Scan for the cell matching the given text and deliver its (X, Y) coordinate at center. 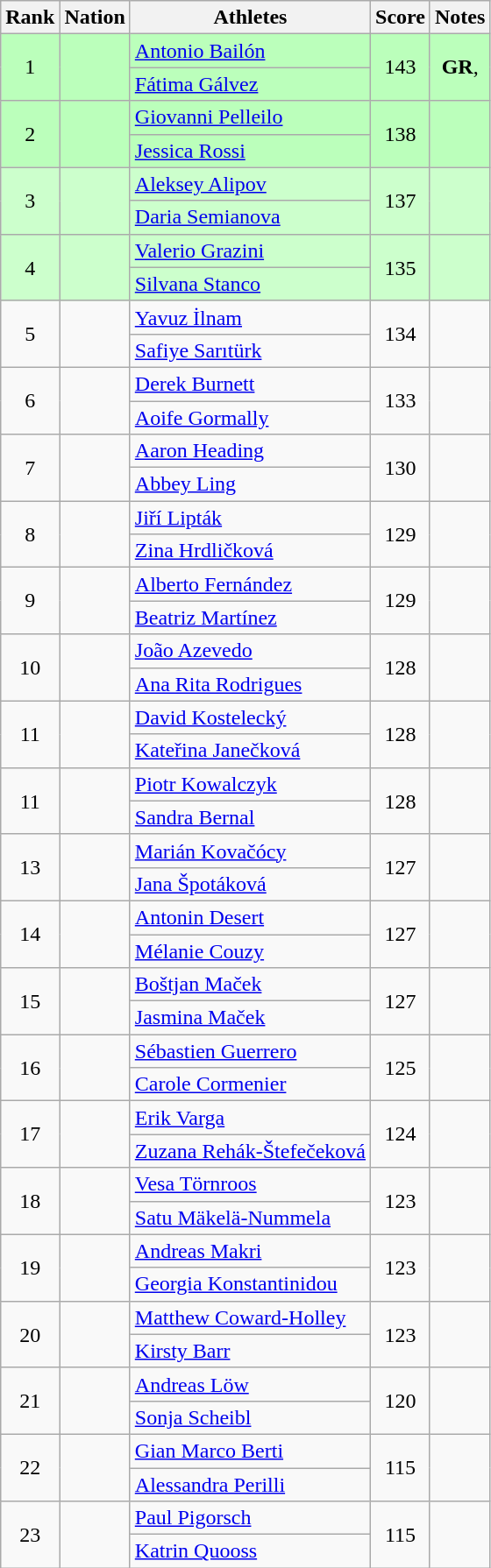
Andreas Makri (250, 1251)
Georgia Konstantinidou (250, 1284)
Nation (95, 18)
7 (30, 468)
Safiye Sarıtürk (250, 350)
138 (401, 134)
Matthew Coward-Holley (250, 1317)
Rank (30, 18)
Beatriz Martínez (250, 618)
130 (401, 468)
13 (30, 867)
Kirsty Barr (250, 1351)
Jessica Rossi (250, 151)
Jiří Lipták (250, 518)
Abbey Ling (250, 484)
Carole Cormenier (250, 1084)
120 (401, 1401)
19 (30, 1268)
18 (30, 1201)
Mélanie Couzy (250, 950)
João Azevedo (250, 651)
Antonio Bailón (250, 51)
4 (30, 267)
133 (401, 400)
21 (30, 1401)
Score (401, 18)
Daria Semianova (250, 217)
Derek Burnett (250, 384)
Silvana Stanco (250, 284)
20 (30, 1334)
2 (30, 134)
Piotr Kowalczyk (250, 784)
Sandra Bernal (250, 817)
Boštjan Maček (250, 985)
16 (30, 1068)
Notes (459, 18)
Paul Pigorsch (250, 1518)
Satu Mäkelä-Nummela (250, 1218)
Zina Hrdličková (250, 551)
Kateřina Janečková (250, 751)
Marián Kovačócy (250, 851)
Andreas Löw (250, 1384)
22 (30, 1467)
Alessandra Perilli (250, 1485)
Sébastien Guerrero (250, 1051)
9 (30, 601)
Aaron Heading (250, 451)
6 (30, 400)
Zuzana Rehák-Štefečeková (250, 1151)
143 (401, 67)
Alberto Fernández (250, 584)
8 (30, 534)
Yavuz İlnam (250, 317)
Valerio Grazini (250, 251)
Katrin Quooss (250, 1551)
125 (401, 1068)
17 (30, 1134)
134 (401, 334)
15 (30, 1001)
Jasmina Maček (250, 1018)
3 (30, 201)
Giovanni Pelleilo (250, 117)
Aoife Gormally (250, 418)
Athletes (250, 18)
Vesa Törnroos (250, 1184)
Sonja Scheibl (250, 1417)
Fátima Gálvez (250, 84)
David Kostelecký (250, 717)
135 (401, 267)
23 (30, 1535)
Jana Špotáková (250, 884)
124 (401, 1134)
Aleksey Alipov (250, 184)
14 (30, 934)
Gian Marco Berti (250, 1451)
Antonin Desert (250, 917)
Erik Varga (250, 1118)
1 (30, 67)
GR, (459, 67)
5 (30, 334)
10 (30, 667)
Ana Rita Rodrigues (250, 684)
137 (401, 201)
